Determine the (X, Y) coordinate at the center of the cell enclosing the given text.  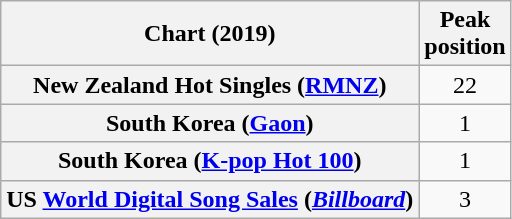
22 (465, 85)
South Korea (Gaon) (210, 123)
US World Digital Song Sales (Billboard) (210, 199)
South Korea (K-pop Hot 100) (210, 161)
Peakposition (465, 34)
3 (465, 199)
Chart (2019) (210, 34)
New Zealand Hot Singles (RMNZ) (210, 85)
